Find where the given text appears and provide that cell's center as [X, Y] coordinate. 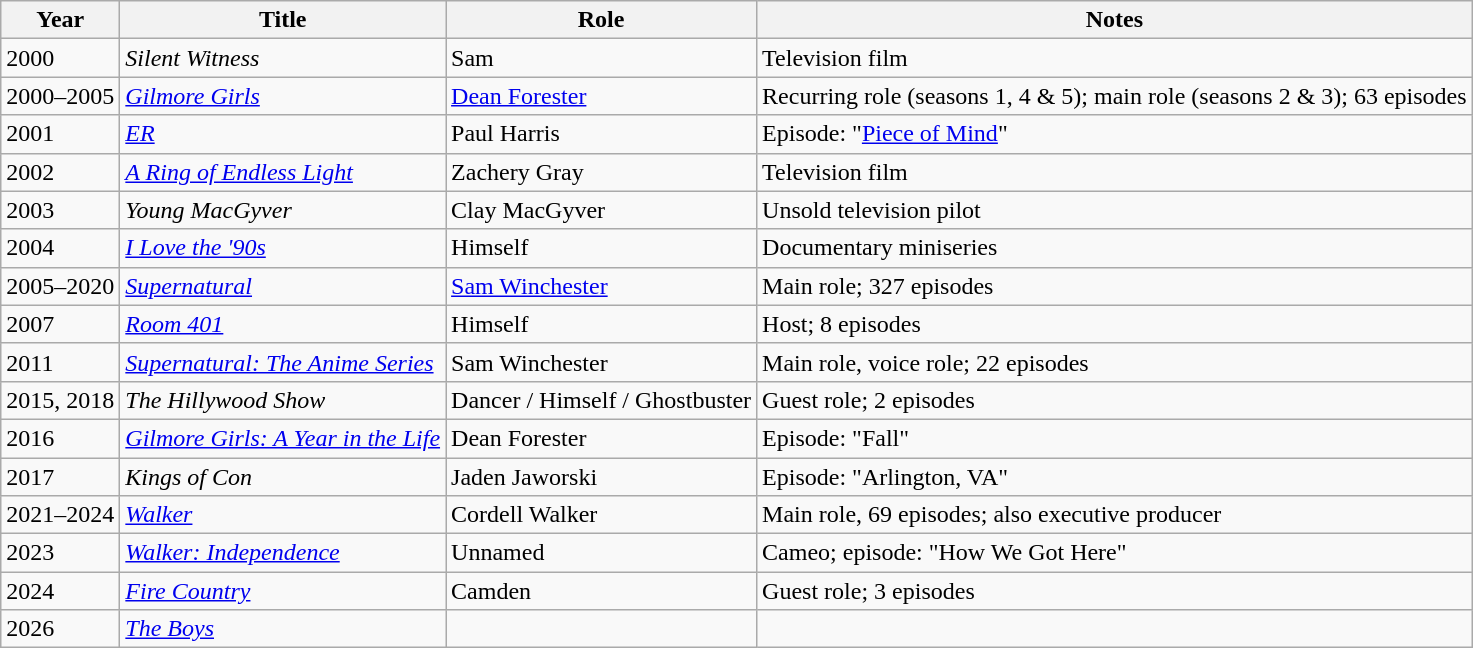
2023 [60, 553]
A Ring of Endless Light [283, 172]
Main role, voice role; 22 episodes [1115, 362]
Notes [1115, 20]
2011 [60, 362]
Clay MacGyver [602, 210]
Walker [283, 515]
2000–2005 [60, 96]
Recurring role (seasons 1, 4 & 5); main role (seasons 2 & 3); 63 episodes [1115, 96]
2016 [60, 438]
Zachery Gray [602, 172]
Gilmore Girls: A Year in the Life [283, 438]
Guest role; 3 episodes [1115, 591]
Paul Harris [602, 134]
2000 [60, 58]
Sam [602, 58]
2001 [60, 134]
Main role, 69 episodes; also executive producer [1115, 515]
Episode: "Piece of Mind" [1115, 134]
2003 [60, 210]
2005–2020 [60, 286]
2015, 2018 [60, 400]
2021–2024 [60, 515]
2002 [60, 172]
Gilmore Girls [283, 96]
The Hillywood Show [283, 400]
Silent Witness [283, 58]
2026 [60, 629]
2017 [60, 477]
Guest role; 2 episodes [1115, 400]
Young MacGyver [283, 210]
2004 [60, 248]
Unnamed [602, 553]
Supernatural [283, 286]
Kings of Con [283, 477]
Title [283, 20]
I Love the '90s [283, 248]
Supernatural: The Anime Series [283, 362]
Episode: "Fall" [1115, 438]
Cordell Walker [602, 515]
Camden [602, 591]
Cameo; episode: "How We Got Here" [1115, 553]
Room 401 [283, 324]
Episode: "Arlington, VA" [1115, 477]
Main role; 327 episodes [1115, 286]
Fire Country [283, 591]
Jaden Jaworski [602, 477]
2007 [60, 324]
Role [602, 20]
Host; 8 episodes [1115, 324]
Documentary miniseries [1115, 248]
Dancer / Himself / Ghostbuster [602, 400]
2024 [60, 591]
Walker: Independence [283, 553]
Year [60, 20]
Unsold television pilot [1115, 210]
The Boys [283, 629]
ER [283, 134]
